Return [X, Y] of the center of cell containing provided text 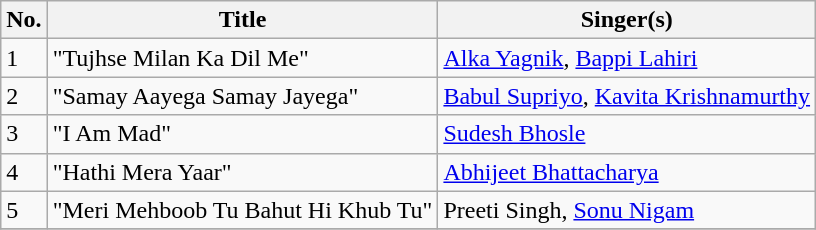
Abhijeet Bhattacharya [627, 172]
"Samay Aayega Samay Jayega" [242, 96]
4 [24, 172]
"I Am Mad" [242, 134]
No. [24, 20]
Title [242, 20]
Alka Yagnik, Bappi Lahiri [627, 58]
"Meri Mehboob Tu Bahut Hi Khub Tu" [242, 210]
Singer(s) [627, 20]
Preeti Singh, Sonu Nigam [627, 210]
Sudesh Bhosle [627, 134]
5 [24, 210]
1 [24, 58]
Babul Supriyo, Kavita Krishnamurthy [627, 96]
3 [24, 134]
"Tujhse Milan Ka Dil Me" [242, 58]
"Hathi Mera Yaar" [242, 172]
2 [24, 96]
